Return the (x, y) coordinate for the center point of the cell that contains the specified text.  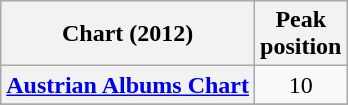
Chart (2012) (128, 34)
10 (301, 85)
Austrian Albums Chart (128, 85)
Peakposition (301, 34)
